Return the (x, y) coordinate for the center point of the cell that contains the specified text.  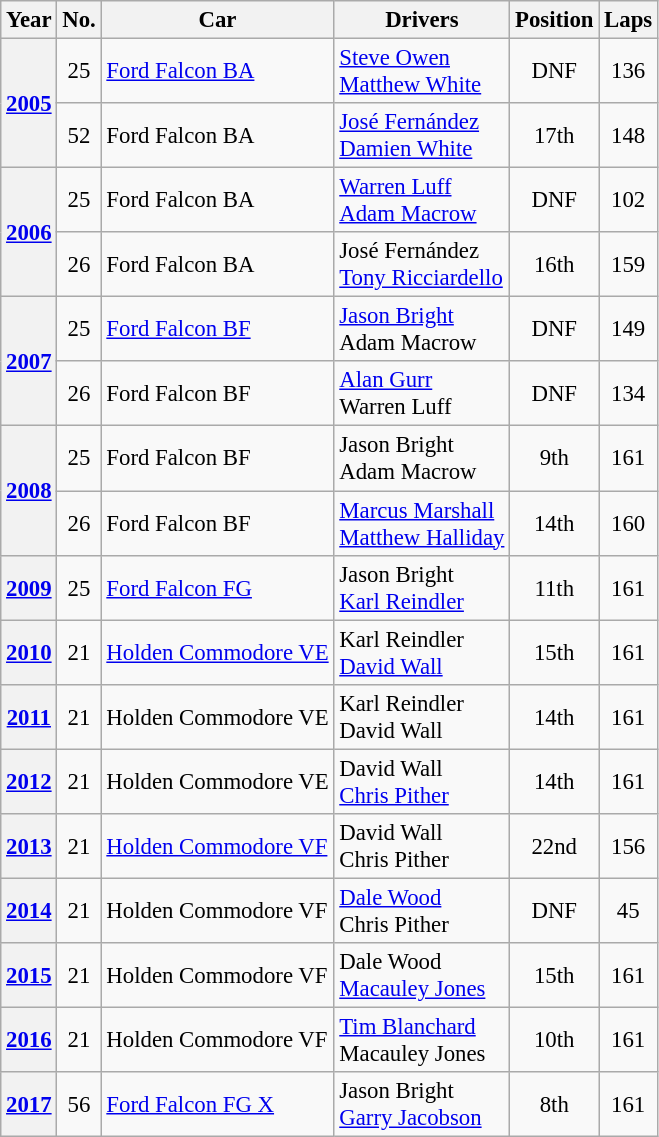
José Fernández Damien White (422, 136)
Position (554, 20)
Jason Bright Garry Jacobson (422, 1104)
Warren Luff Adam Macrow (422, 200)
Dale Wood Chris Pither (422, 910)
Car (218, 20)
Alan Gurr Warren Luff (422, 394)
9th (554, 458)
No. (79, 20)
10th (554, 1040)
52 (79, 136)
Laps (628, 20)
134 (628, 394)
56 (79, 1104)
2008 (29, 490)
17th (554, 136)
Tim Blanchard Macauley Jones (422, 1040)
Ford Falcon FG (218, 588)
149 (628, 330)
Year (29, 20)
2013 (29, 846)
159 (628, 264)
22nd (554, 846)
2014 (29, 910)
160 (628, 524)
2006 (29, 232)
156 (628, 846)
2009 (29, 588)
Ford Falcon FG X (218, 1104)
2010 (29, 652)
11th (554, 588)
2012 (29, 782)
2017 (29, 1104)
2007 (29, 362)
102 (628, 200)
Jason Bright Karl Reindler (422, 588)
45 (628, 910)
2011 (29, 716)
2016 (29, 1040)
148 (628, 136)
Dale Wood Macauley Jones (422, 976)
Drivers (422, 20)
2005 (29, 104)
Steve Owen Matthew White (422, 72)
136 (628, 72)
Marcus Marshall Matthew Halliday (422, 524)
2015 (29, 976)
8th (554, 1104)
16th (554, 264)
José Fernández Tony Ricciardello (422, 264)
